Identify which cell holds the provided text, then report its (X, Y) central coordinate. 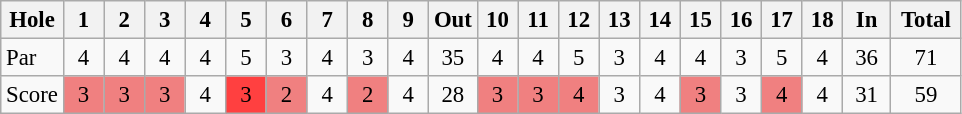
18 (822, 20)
28 (454, 95)
9 (408, 20)
7 (328, 20)
15 (700, 20)
35 (454, 58)
1 (84, 20)
31 (867, 95)
59 (926, 95)
36 (867, 58)
12 (578, 20)
Out (454, 20)
In (867, 20)
6 (286, 20)
13 (620, 20)
Total (926, 20)
16 (742, 20)
71 (926, 58)
17 (782, 20)
8 (368, 20)
Par (32, 58)
Hole (32, 20)
Score (32, 95)
11 (538, 20)
14 (660, 20)
10 (498, 20)
